Return the (x, y) coordinate for the center point of the cell that contains the specified text.  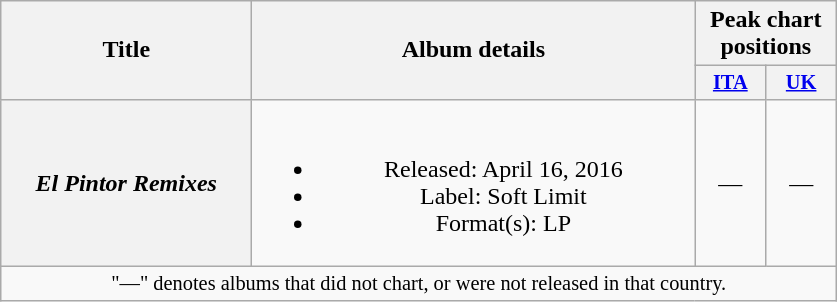
UK (802, 83)
El Pintor Remixes (126, 182)
Peak chart positions (766, 34)
Album details (474, 50)
Released: April 16, 2016Label: Soft LimitFormat(s): LP (474, 182)
"—" denotes albums that did not chart, or were not released in that country. (419, 284)
Title (126, 50)
ITA (730, 83)
